Pinpoint the cell where the given text exists, returning its [X, Y] midpoint coordinate. 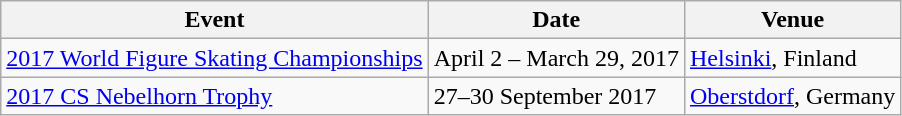
Helsinki, Finland [792, 58]
April 2 – March 29, 2017 [556, 58]
Venue [792, 20]
2017 CS Nebelhorn Trophy [214, 96]
Date [556, 20]
Event [214, 20]
27–30 September 2017 [556, 96]
Oberstdorf, Germany [792, 96]
2017 World Figure Skating Championships [214, 58]
